Detect which cell encompasses the target text, then output its [x, y] center coordinate. 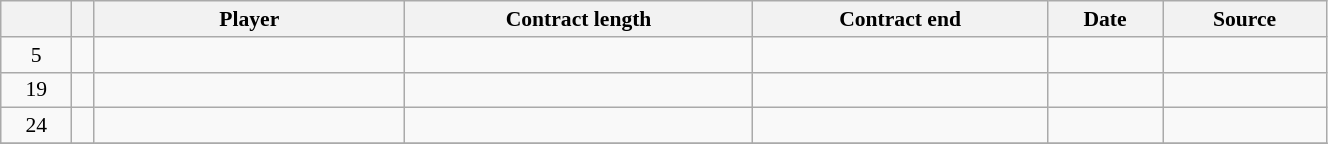
Source [1245, 19]
5 [36, 55]
Contract end [900, 19]
24 [36, 126]
19 [36, 90]
Contract length [578, 19]
Player [249, 19]
Date [1104, 19]
